Scan for the cell matching the given text and deliver its (X, Y) coordinate at center. 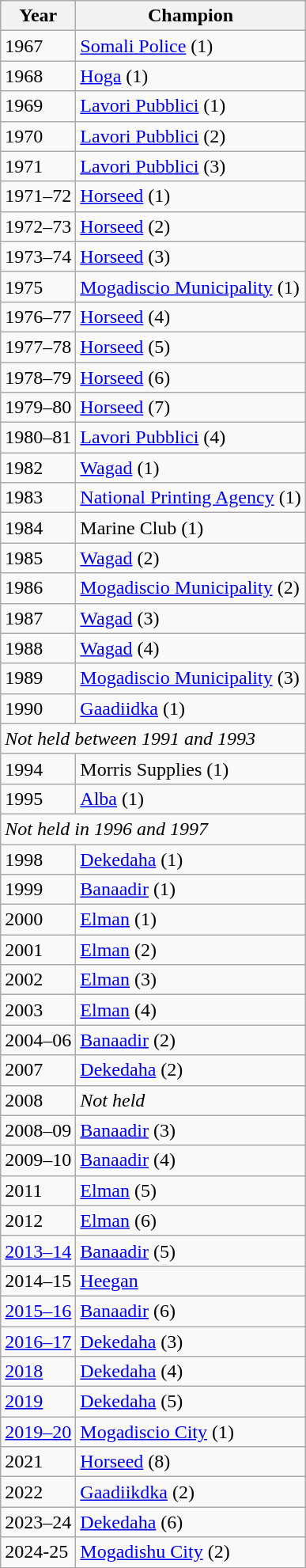
Mogadiscio City (1) (191, 1432)
Elman (4) (191, 1010)
Elman (6) (191, 1221)
Banaadir (4) (191, 1160)
Marine Club (1) (191, 528)
Gaadiikdka (2) (191, 1492)
2024-25 (38, 1552)
1969 (38, 106)
Lavori Pubblici (4) (191, 438)
Horseed (2) (191, 226)
National Printing Agency (1) (191, 498)
Mogadishu City (2) (191, 1552)
Dekedaha (2) (191, 1070)
1970 (38, 136)
2009–10 (38, 1160)
Banaadir (1) (191, 890)
Lavori Pubblici (2) (191, 136)
2021 (38, 1462)
Champion (191, 16)
Dekedaha (5) (191, 1402)
1994 (38, 769)
Dekedaha (6) (191, 1522)
1976–77 (38, 317)
Horseed (1) (191, 196)
1972–73 (38, 226)
2015–16 (38, 1311)
1985 (38, 558)
Mogadiscio Municipality (1) (191, 287)
1971–72 (38, 196)
Dekedaha (1) (191, 859)
2016–17 (38, 1342)
1971 (38, 166)
1989 (38, 678)
Morris Supplies (1) (191, 769)
1968 (38, 76)
1999 (38, 890)
Banaadir (6) (191, 1311)
Mogadiscio Municipality (3) (191, 678)
1973–74 (38, 256)
Lavori Pubblici (3) (191, 166)
Banaadir (2) (191, 1040)
Horseed (7) (191, 408)
Wagad (4) (191, 648)
Wagad (1) (191, 468)
2002 (38, 980)
Banaadir (5) (191, 1251)
Banaadir (3) (191, 1130)
Heegan (191, 1281)
Elman (2) (191, 950)
2003 (38, 1010)
2004–06 (38, 1040)
Hoga (1) (191, 76)
2022 (38, 1492)
1980–81 (38, 438)
1995 (38, 799)
2007 (38, 1070)
1987 (38, 618)
Horseed (8) (191, 1462)
1990 (38, 708)
1982 (38, 468)
2013–14 (38, 1251)
Dekedaha (3) (191, 1342)
Gaadiidka (1) (191, 708)
2000 (38, 920)
1998 (38, 859)
Not held in 1996 and 1997 (153, 829)
2008–09 (38, 1130)
1983 (38, 498)
1979–80 (38, 408)
2011 (38, 1190)
2023–24 (38, 1522)
Lavori Pubblici (1) (191, 106)
Not held (191, 1100)
Alba (1) (191, 799)
Horseed (3) (191, 256)
1988 (38, 648)
Elman (3) (191, 980)
2014–15 (38, 1281)
1977–78 (38, 347)
1984 (38, 528)
2019–20 (38, 1432)
Wagad (2) (191, 558)
Horseed (4) (191, 317)
Dekedaha (4) (191, 1372)
2001 (38, 950)
Horseed (6) (191, 378)
Elman (5) (191, 1190)
1978–79 (38, 378)
Wagad (3) (191, 618)
Horseed (5) (191, 347)
2018 (38, 1372)
Somali Police (1) (191, 46)
2012 (38, 1221)
2019 (38, 1402)
1975 (38, 287)
Elman (1) (191, 920)
Year (38, 16)
2008 (38, 1100)
1986 (38, 588)
1967 (38, 46)
Not held between 1991 and 1993 (153, 738)
Mogadiscio Municipality (2) (191, 588)
